Locate the cell with the specified text and output its (X, Y) center coordinate. 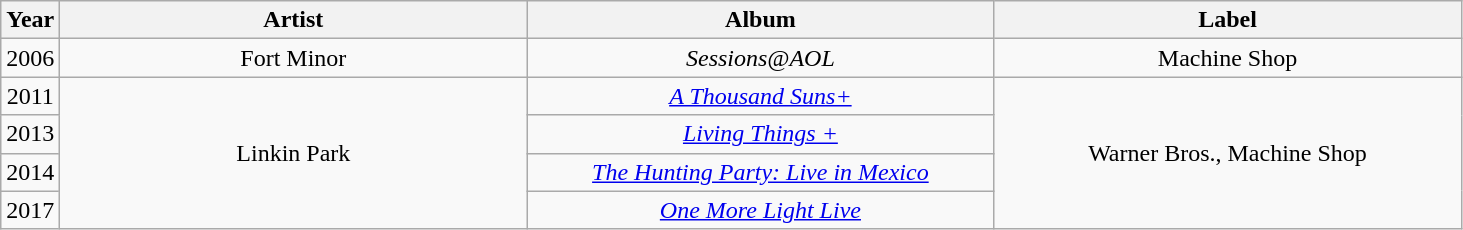
Album (760, 20)
Living Things + (760, 134)
Artist (294, 20)
One More Light Live (760, 210)
Sessions@AOL (760, 58)
2011 (30, 96)
A Thousand Suns+ (760, 96)
The Hunting Party: Live in Mexico (760, 172)
Machine Shop (1228, 58)
Warner Bros., Machine Shop (1228, 153)
Label (1228, 20)
2013 (30, 134)
Year (30, 20)
2014 (30, 172)
2006 (30, 58)
2017 (30, 210)
Fort Minor (294, 58)
Linkin Park (294, 153)
